Return the (X, Y) coordinate for the center point of the cell that contains the specified text.  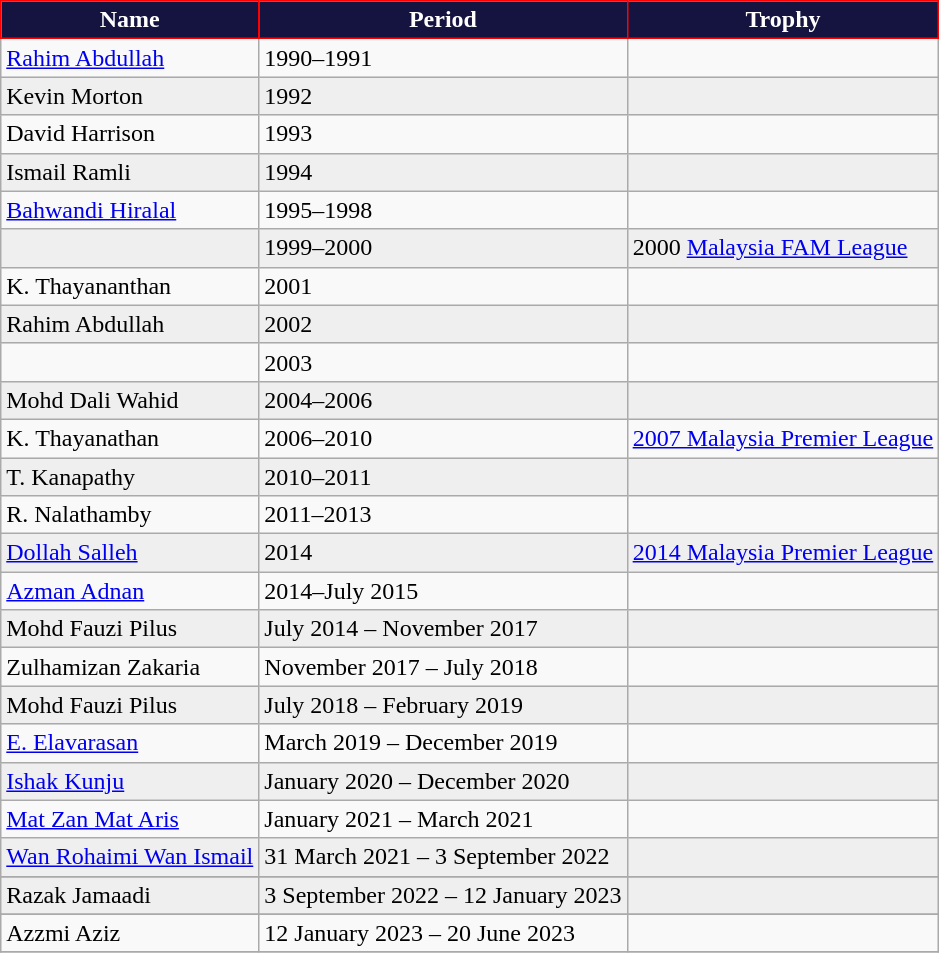
2011–2013 (443, 515)
Bahwandi Hiralal (130, 210)
July 2018 – February 2019 (443, 705)
E. Elavarasan (130, 743)
Dollah Salleh (130, 553)
3 September 2022 – 12 January 2023 (443, 895)
2003 (443, 362)
R. Nalathamby (130, 515)
Mat Zan Mat Aris (130, 819)
2002 (443, 324)
2004–2006 (443, 400)
Mohd Dali Wahid (130, 400)
January 2021 – March 2021 (443, 819)
Trophy (783, 20)
1992 (443, 96)
K. Thayananthan (130, 286)
Kevin Morton (130, 96)
January 2020 – December 2020 (443, 781)
David Harrison (130, 134)
2014 (443, 553)
November 2017 – July 2018 (443, 667)
Name (130, 20)
2007 Malaysia Premier League (783, 438)
K. Thayanathan (130, 438)
Zulhamizan Zakaria (130, 667)
2014 Malaysia Premier League (783, 553)
12 January 2023 – 20 June 2023 (443, 933)
1999–2000 (443, 248)
1993 (443, 134)
2010–2011 (443, 477)
March 2019 – December 2019 (443, 743)
2014–July 2015 (443, 591)
Wan Rohaimi Wan Ismail (130, 857)
Ishak Kunju (130, 781)
T. Kanapathy (130, 477)
2000 Malaysia FAM League (783, 248)
Azman Adnan (130, 591)
Ismail Ramli (130, 172)
July 2014 – November 2017 (443, 629)
Azzmi Aziz (130, 933)
2001 (443, 286)
31 March 2021 – 3 September 2022 (443, 857)
1994 (443, 172)
1995–1998 (443, 210)
Period (443, 20)
2006–2010 (443, 438)
Razak Jamaadi (130, 895)
1990–1991 (443, 58)
